Determine the [X, Y] coordinate at the center of the cell enclosing the given text.  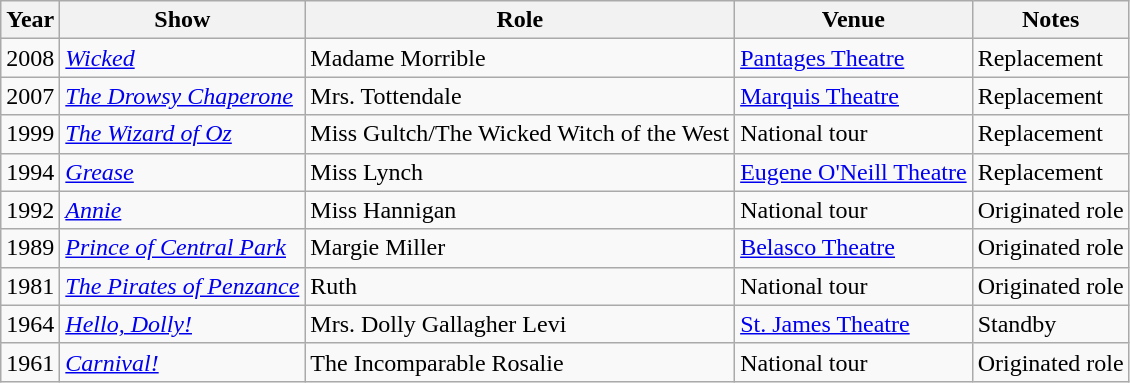
2007 [30, 96]
The Wizard of Oz [182, 134]
Eugene O'Neill Theatre [854, 172]
The Drowsy Chaperone [182, 96]
1964 [30, 324]
Notes [1050, 20]
Grease [182, 172]
Year [30, 20]
Pantages Theatre [854, 58]
Mrs. Tottendale [520, 96]
Hello, Dolly! [182, 324]
1999 [30, 134]
Carnival! [182, 362]
Madame Morrible [520, 58]
Ruth [520, 286]
Miss Hannigan [520, 210]
Mrs. Dolly Gallagher Levi [520, 324]
Belasco Theatre [854, 248]
St. James Theatre [854, 324]
Prince of Central Park [182, 248]
2008 [30, 58]
Wicked [182, 58]
1989 [30, 248]
Show [182, 20]
Standby [1050, 324]
Role [520, 20]
The Pirates of Penzance [182, 286]
Venue [854, 20]
1992 [30, 210]
1994 [30, 172]
Miss Gultch/The Wicked Witch of the West [520, 134]
Margie Miller [520, 248]
Annie [182, 210]
Marquis Theatre [854, 96]
Miss Lynch [520, 172]
The Incomparable Rosalie [520, 362]
1961 [30, 362]
1981 [30, 286]
